Return the (x, y) coordinate for the center point of the cell that contains the specified text.  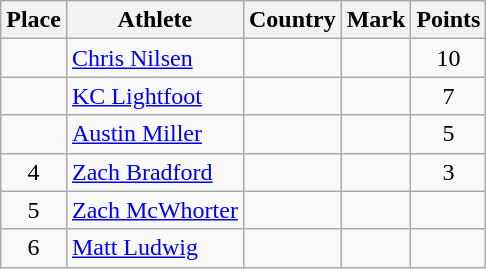
Zach McWhorter (154, 210)
10 (448, 58)
Mark (376, 20)
4 (34, 172)
3 (448, 172)
Zach Bradford (154, 172)
Matt Ludwig (154, 248)
7 (448, 96)
Austin Miller (154, 134)
KC Lightfoot (154, 96)
Place (34, 20)
6 (34, 248)
Athlete (154, 20)
Country (292, 20)
Chris Nilsen (154, 58)
Points (448, 20)
